Search for the cell housing the specified text and yield its [x, y] center coordinate. 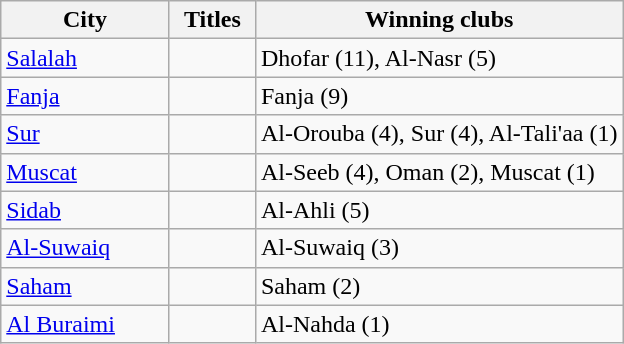
Winning clubs [439, 20]
Salalah [86, 58]
Sidab [86, 210]
Sur [86, 134]
Al-Ahli (5) [439, 210]
Muscat [86, 172]
Fanja [86, 96]
Fanja (9) [439, 96]
Al-Seeb (4), Oman (2), Muscat (1) [439, 172]
Titles [212, 20]
Al-Orouba (4), Sur (4), Al-Tali'aa (1) [439, 134]
Al Buraimi [86, 324]
Dhofar (11), Al-Nasr (5) [439, 58]
Saham (2) [439, 286]
Al-Suwaiq [86, 248]
Al-Suwaiq (3) [439, 248]
Saham [86, 286]
Al-Nahda (1) [439, 324]
City [86, 20]
